Determine the [x, y] coordinate at the center of the cell enclosing the given text.  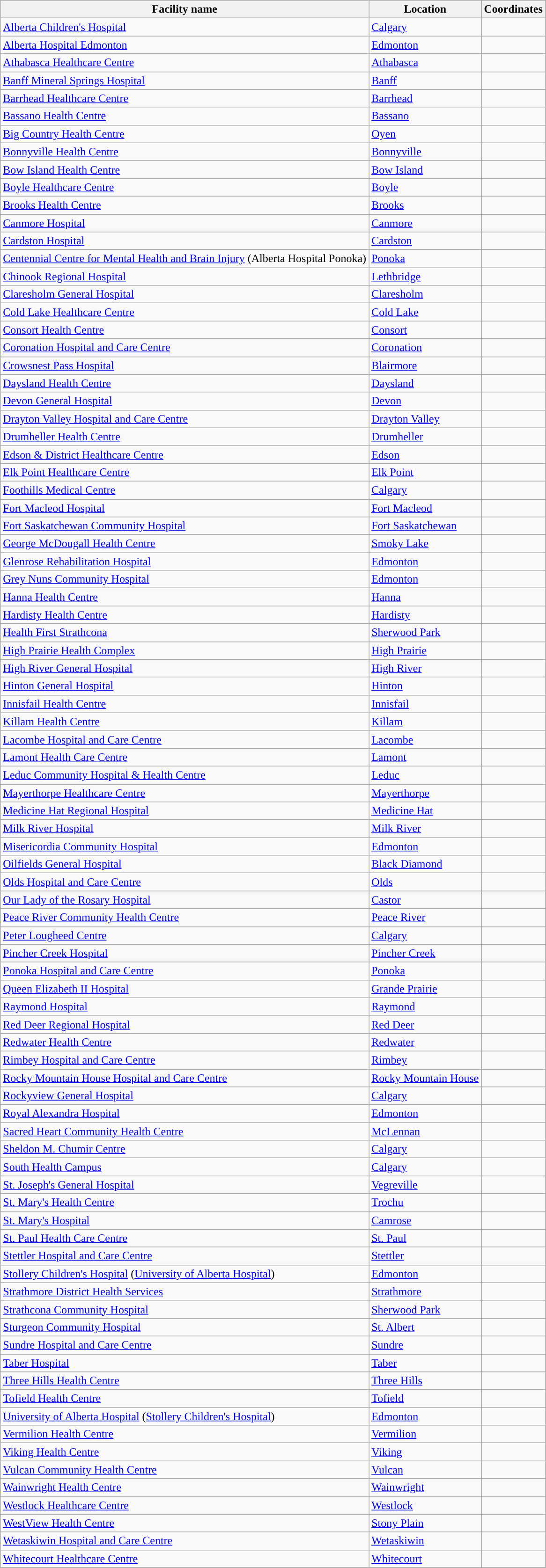
Grey Nuns Community Hospital [184, 579]
Peace River [425, 918]
Wainwright [425, 1488]
St. Paul Health Care Centre [184, 1238]
Medicine Hat Regional Hospital [184, 811]
Westlock [425, 1505]
Sacred Heart Community Health Centre [184, 1131]
Strathcona Community Hospital [184, 1309]
Lacombe Hospital and Care Centre [184, 739]
Daysland Health Centre [184, 383]
Hinton General Hospital [184, 686]
Stettler Hospital and Care Centre [184, 1256]
Redwater [425, 1042]
Athabasca [425, 63]
St. Joseph's General Hospital [184, 1185]
Red Deer [425, 1024]
Three Hills [425, 1381]
Taber [425, 1363]
Devon General Hospital [184, 401]
Boyle Healthcare Centre [184, 187]
Raymond Hospital [184, 1006]
Claresholm [425, 294]
Rocky Mountain House Hospital and Care Centre [184, 1078]
Edson [425, 454]
Innisfail [425, 704]
Centennial Centre for Mental Health and Brain Injury (Alberta Hospital Ponoka) [184, 259]
Edson & District Healthcare Centre [184, 454]
Fort Macleod [425, 508]
Mayerthorpe [425, 793]
Barrhead [425, 98]
Leduc Community Hospital & Health Centre [184, 775]
Killam Health Centre [184, 722]
Location [425, 9]
Glenrose Rehabilitation Hospital [184, 562]
Peter Lougheed Centre [184, 935]
Tofield [425, 1399]
High Prairie Health Complex [184, 650]
Fort Saskatchewan Community Hospital [184, 526]
Bow Island Health Centre [184, 169]
Banff [425, 80]
Coordinates [513, 9]
Drumheller Health Centre [184, 437]
George McDougall Health Centre [184, 544]
Trochu [425, 1203]
Hardisty Health Centre [184, 615]
St. Mary's Hospital [184, 1220]
Bassano Health Centre [184, 116]
St. Mary's Health Centre [184, 1203]
High Prairie [425, 650]
Sheldon M. Chumir Centre [184, 1149]
Mayerthorpe Healthcare Centre [184, 793]
St. Albert [425, 1327]
Coronation [425, 348]
Innisfail Health Centre [184, 704]
Castor [425, 900]
Hardisty [425, 615]
Three Hills Health Centre [184, 1381]
South Health Campus [184, 1167]
Fort Macleod Hospital [184, 508]
Wetaskiwin [425, 1541]
Cardston Hospital [184, 241]
Drayton Valley Hospital and Care Centre [184, 419]
Royal Alexandra Hospital [184, 1114]
Misericordia Community Hospital [184, 846]
Queen Elizabeth II Hospital [184, 989]
Drumheller [425, 437]
Olds [425, 882]
Canmore Hospital [184, 223]
Whitecourt [425, 1559]
Rimbey [425, 1060]
Sundre Hospital and Care Centre [184, 1345]
Peace River Community Health Centre [184, 918]
Westlock Healthcare Centre [184, 1505]
Milk River [425, 829]
University of Alberta Hospital (Stollery Children's Hospital) [184, 1416]
Bow Island [425, 169]
Raymond [425, 1006]
WestView Health Centre [184, 1523]
Wetaskiwin Hospital and Care Centre [184, 1541]
Vermilion Health Centre [184, 1434]
Pincher Creek Hospital [184, 953]
Viking Health Centre [184, 1452]
Devon [425, 401]
Stollery Children's Hospital (University of Alberta Hospital) [184, 1274]
Bonnyville Health Centre [184, 152]
Sturgeon Community Hospital [184, 1327]
Our Lady of the Rosary Hospital [184, 900]
Camrose [425, 1220]
Chinook Regional Hospital [184, 277]
Boyle [425, 187]
Oilfields General Hospital [184, 864]
High River [425, 668]
Lacombe [425, 739]
Brooks [425, 205]
Bassano [425, 116]
Drayton Valley [425, 419]
Wainwright Health Centre [184, 1488]
Olds Hospital and Care Centre [184, 882]
Bonnyville [425, 152]
Lethbridge [425, 277]
Sundre [425, 1345]
Cold Lake Healthcare Centre [184, 312]
Milk River Hospital [184, 829]
Facility name [184, 9]
Brooks Health Centre [184, 205]
Lamont Health Care Centre [184, 757]
Barrhead Healthcare Centre [184, 98]
Hanna [425, 597]
Vermilion [425, 1434]
Rocky Mountain House [425, 1078]
Medicine Hat [425, 811]
Foothills Medical Centre [184, 490]
Coronation Hospital and Care Centre [184, 348]
Hanna Health Centre [184, 597]
Elk Point Healthcare Centre [184, 472]
Consort Health Centre [184, 330]
Stony Plain [425, 1523]
Banff Mineral Springs Hospital [184, 80]
Hinton [425, 686]
Smoky Lake [425, 544]
Cardston [425, 241]
Taber Hospital [184, 1363]
High River General Hospital [184, 668]
Blairmore [425, 365]
Red Deer Regional Hospital [184, 1024]
Daysland [425, 383]
Black Diamond [425, 864]
Strathmore District Health Services [184, 1291]
McLennan [425, 1131]
Vulcan Community Health Centre [184, 1470]
Stettler [425, 1256]
Vegreville [425, 1185]
Claresholm General Hospital [184, 294]
Consort [425, 330]
Killam [425, 722]
Whitecourt Healthcare Centre [184, 1559]
Canmore [425, 223]
Health First Strathcona [184, 633]
Viking [425, 1452]
Rockyview General Hospital [184, 1096]
Athabasca Healthcare Centre [184, 63]
Vulcan [425, 1470]
Fort Saskatchewan [425, 526]
Redwater Health Centre [184, 1042]
Tofield Health Centre [184, 1399]
Leduc [425, 775]
Alberta Hospital Edmonton [184, 45]
Alberta Children's Hospital [184, 27]
Elk Point [425, 472]
Grande Prairie [425, 989]
Crowsnest Pass Hospital [184, 365]
Pincher Creek [425, 953]
Oyen [425, 134]
Strathmore [425, 1291]
Big Country Health Centre [184, 134]
Lamont [425, 757]
Ponoka Hospital and Care Centre [184, 971]
Cold Lake [425, 312]
St. Paul [425, 1238]
Rimbey Hospital and Care Centre [184, 1060]
